Output the [X, Y] coordinate of the center of the cell containing the given text.  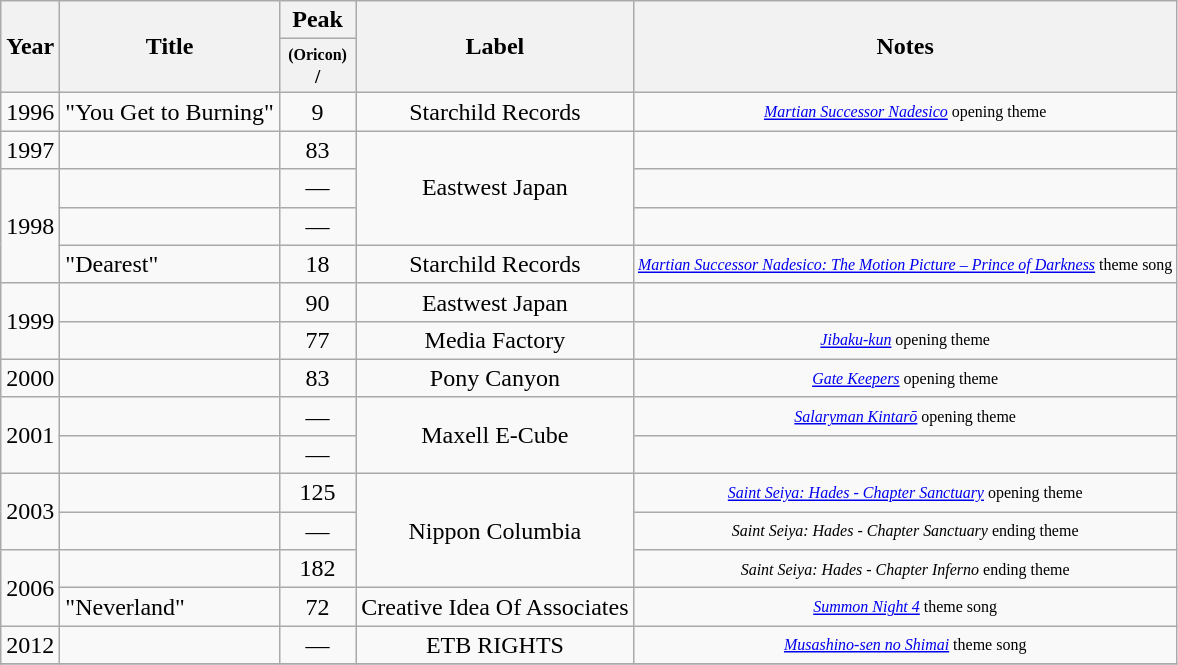
2012 [30, 645]
Peak [317, 20]
125 [317, 493]
Nippon Columbia [495, 531]
9 [317, 112]
Saint Seiya: Hades - Chapter Sanctuary ending theme [905, 531]
72 [317, 607]
Musashino-sen no Shimai theme song [905, 645]
"Neverland" [170, 607]
Summon Night 4 theme song [905, 607]
2006 [30, 588]
182 [317, 569]
Year [30, 47]
Saint Seiya: Hades - Chapter Inferno ending theme [905, 569]
18 [317, 264]
1999 [30, 321]
2001 [30, 435]
Martian Successor Nadesico: The Motion Picture – Prince of Darkness theme song [905, 264]
Martian Successor Nadesico opening theme [905, 112]
1997 [30, 150]
Label [495, 47]
ETB RIGHTS [495, 645]
(Oricon)/ [317, 66]
Saint Seiya: Hades - Chapter Sanctuary opening theme [905, 493]
90 [317, 302]
Maxell E-Cube [495, 435]
Pony Canyon [495, 378]
1996 [30, 112]
2000 [30, 378]
1998 [30, 226]
"You Get to Burning" [170, 112]
Notes [905, 47]
Jibaku-kun opening theme [905, 340]
2003 [30, 512]
Creative Idea Of Associates [495, 607]
Title [170, 47]
Media Factory [495, 340]
Gate Keepers opening theme [905, 378]
"Dearest" [170, 264]
77 [317, 340]
Salaryman Kintarō opening theme [905, 416]
